Provide the (X, Y) coordinate of the cell's center where the given text is located.  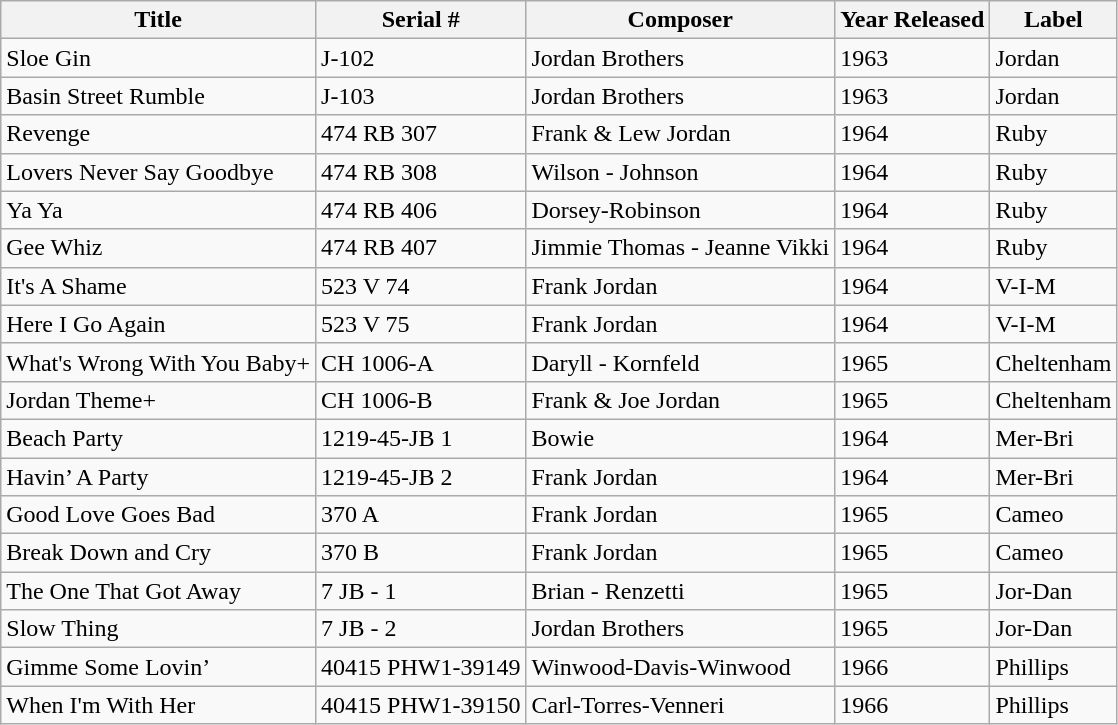
Label (1054, 20)
Wilson - Johnson (680, 172)
Sloe Gin (158, 58)
Serial # (421, 20)
40415 PHW1-39150 (421, 705)
Havin’ A Party (158, 477)
Title (158, 20)
J-102 (421, 58)
Good Love Goes Bad (158, 515)
CH 1006-A (421, 362)
The One That Got Away (158, 591)
Winwood-Davis-Winwood (680, 667)
474 RB 308 (421, 172)
523 V 75 (421, 324)
J-103 (421, 96)
Slow Thing (158, 629)
474 RB 406 (421, 210)
Gee Whiz (158, 248)
What's Wrong With You Baby+ (158, 362)
Ya Ya (158, 210)
Composer (680, 20)
Lovers Never Say Goodbye (158, 172)
Year Released (912, 20)
Beach Party (158, 438)
When I'm With Her (158, 705)
370 B (421, 553)
CH 1006-B (421, 400)
Frank & Joe Jordan (680, 400)
1219-45-JB 2 (421, 477)
Bowie (680, 438)
Dorsey-Robinson (680, 210)
1219-45-JB 1 (421, 438)
40415 PHW1-39149 (421, 667)
Break Down and Cry (158, 553)
Jimmie Thomas - Jeanne Vikki (680, 248)
7 JB - 1 (421, 591)
474 RB 407 (421, 248)
It's A Shame (158, 286)
Daryll - Kornfeld (680, 362)
Carl-Torres-Venneri (680, 705)
474 RB 307 (421, 134)
370 A (421, 515)
Gimme Some Lovin’ (158, 667)
Brian - Renzetti (680, 591)
Here I Go Again (158, 324)
Basin Street Rumble (158, 96)
Revenge (158, 134)
523 V 74 (421, 286)
7 JB - 2 (421, 629)
Jordan Theme+ (158, 400)
Frank & Lew Jordan (680, 134)
